Scan for the cell matching the given text and deliver its (X, Y) coordinate at center. 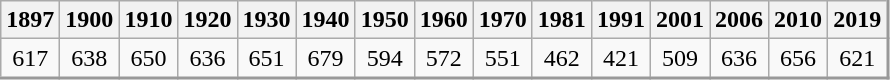
551 (502, 58)
1981 (562, 20)
617 (30, 58)
1991 (620, 20)
651 (266, 58)
572 (444, 58)
621 (858, 58)
1960 (444, 20)
462 (562, 58)
1950 (384, 20)
2019 (858, 20)
650 (148, 58)
1900 (90, 20)
2010 (798, 20)
1930 (266, 20)
638 (90, 58)
1940 (326, 20)
679 (326, 58)
509 (680, 58)
2006 (740, 20)
1910 (148, 20)
421 (620, 58)
1920 (208, 20)
2001 (680, 20)
656 (798, 58)
1897 (30, 20)
594 (384, 58)
1970 (502, 20)
